Scan for the cell matching the given text and deliver its (x, y) coordinate at center. 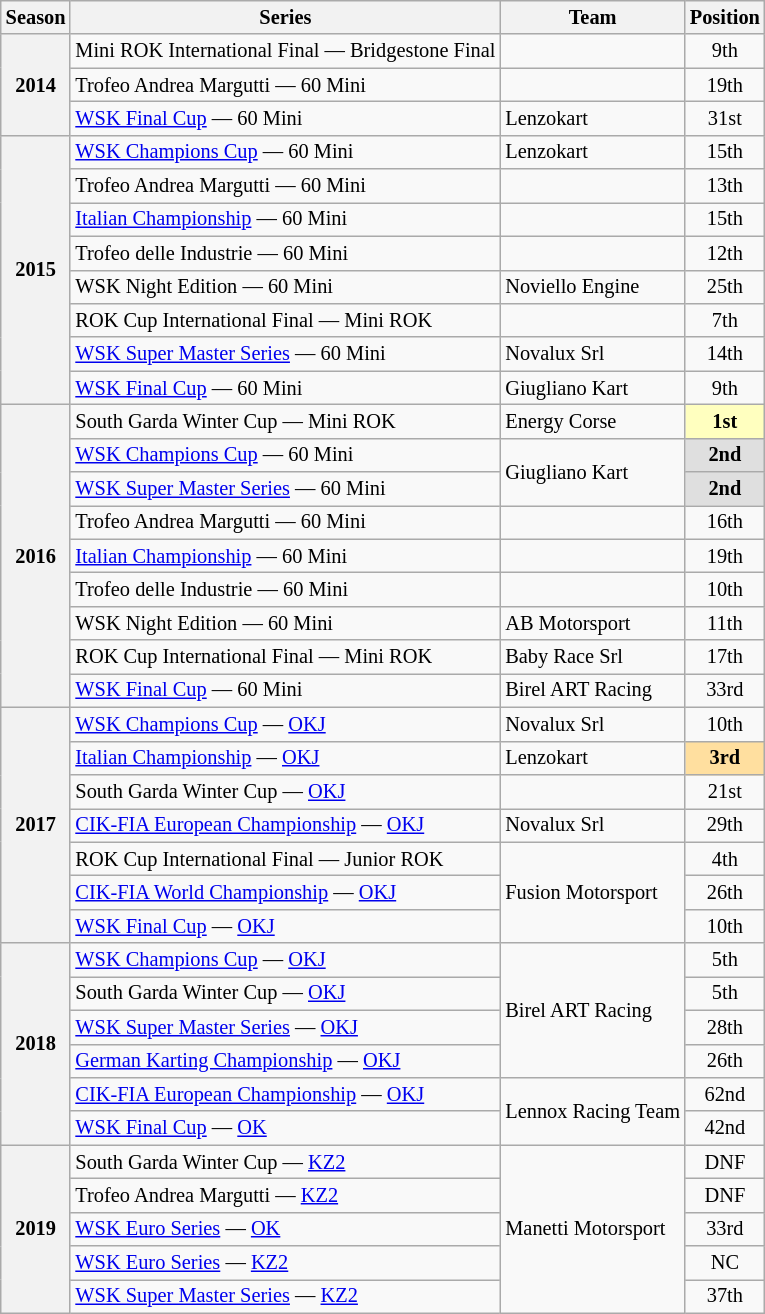
Noviello Engine (592, 287)
Italian Championship — OKJ (285, 758)
Fusion Motorsport (592, 892)
Season (36, 17)
2017 (36, 825)
29th (725, 825)
2016 (36, 556)
WSK Final Cup — OK (285, 1128)
62nd (725, 1094)
AB Motorsport (592, 623)
Baby Race Srl (592, 657)
WSK Euro Series — OK (285, 1229)
Mini ROK International Final — Bridgestone Final (285, 51)
2018 (36, 1044)
Series (285, 17)
Team (592, 17)
2019 (36, 1229)
NC (725, 1263)
Trofeo Andrea Margutti — KZ2 (285, 1195)
WSK Super Master Series — KZ2 (285, 1296)
7th (725, 320)
21st (725, 791)
4th (725, 859)
CIK-FIA World Championship — OKJ (285, 892)
16th (725, 522)
3rd (725, 758)
14th (725, 354)
11th (725, 623)
German Karting Championship — OKJ (285, 1061)
25th (725, 287)
1st (725, 421)
South Garda Winter Cup — Mini ROK (285, 421)
31st (725, 118)
2014 (36, 84)
South Garda Winter Cup — KZ2 (285, 1162)
ROK Cup International Final — Junior ROK (285, 859)
Energy Corse (592, 421)
WSK Final Cup — OKJ (285, 926)
Position (725, 17)
Manetti Motorsport (592, 1229)
Lennox Racing Team (592, 1110)
WSK Euro Series — KZ2 (285, 1263)
42nd (725, 1128)
13th (725, 186)
28th (725, 1027)
12th (725, 253)
37th (725, 1296)
2015 (36, 270)
17th (725, 657)
WSK Super Master Series — OKJ (285, 1027)
